Extract the [X, Y] coordinate from the center of the cell holding the provided text.  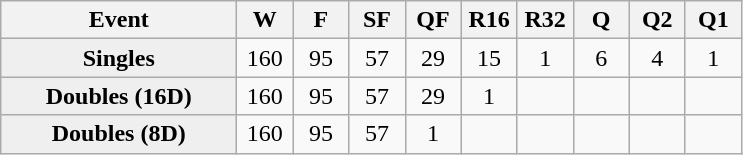
Q1 [713, 20]
4 [657, 58]
W [265, 20]
R32 [545, 20]
F [321, 20]
Doubles (8D) [119, 134]
Q [601, 20]
Singles [119, 58]
Q2 [657, 20]
R16 [489, 20]
Event [119, 20]
SF [377, 20]
6 [601, 58]
Doubles (16D) [119, 96]
15 [489, 58]
QF [433, 20]
